Detect which cell encompasses the target text, then output its [X, Y] center coordinate. 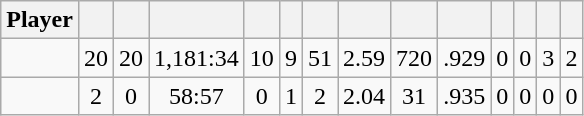
Player [40, 20]
58:57 [197, 96]
.929 [464, 58]
2.04 [364, 96]
3 [548, 58]
31 [414, 96]
9 [290, 58]
1 [290, 96]
2.59 [364, 58]
51 [320, 58]
1,181:34 [197, 58]
10 [262, 58]
720 [414, 58]
.935 [464, 96]
